Scan for the cell matching the given text and deliver its [x, y] coordinate at center. 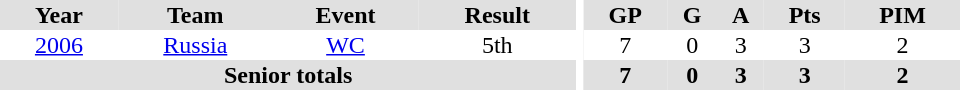
Pts [804, 15]
5th [497, 45]
Russia [196, 45]
Year [59, 15]
G [692, 15]
Result [497, 15]
Team [196, 15]
WC [346, 45]
Event [346, 15]
GP [625, 15]
Senior totals [288, 75]
2006 [59, 45]
PIM [902, 15]
A [740, 15]
